Locate the cell with the specified text and output its (x, y) center coordinate. 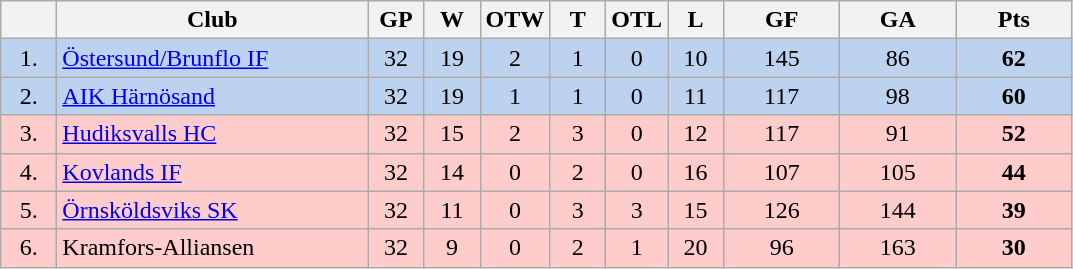
1. (29, 58)
2. (29, 96)
AIK Härnösand (212, 96)
91 (898, 134)
52 (1014, 134)
39 (1014, 210)
L (696, 20)
Östersund/Brunflo IF (212, 58)
Pts (1014, 20)
12 (696, 134)
96 (782, 248)
OTL (637, 20)
Hudiksvalls HC (212, 134)
Kramfors-Alliansen (212, 248)
105 (898, 172)
10 (696, 58)
62 (1014, 58)
145 (782, 58)
30 (1014, 248)
W (452, 20)
GA (898, 20)
4. (29, 172)
3. (29, 134)
GP (396, 20)
14 (452, 172)
60 (1014, 96)
OTW (515, 20)
Örnsköldsviks SK (212, 210)
107 (782, 172)
163 (898, 248)
Club (212, 20)
9 (452, 248)
GF (782, 20)
86 (898, 58)
98 (898, 96)
44 (1014, 172)
20 (696, 248)
16 (696, 172)
126 (782, 210)
5. (29, 210)
144 (898, 210)
Kovlands IF (212, 172)
T (578, 20)
6. (29, 248)
